Scan for the cell matching the given text and deliver its [X, Y] coordinate at center. 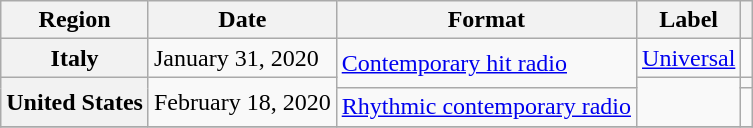
Region [75, 20]
Date [242, 20]
Italy [75, 58]
Label [689, 20]
Universal [689, 58]
February 18, 2020 [242, 102]
United States [75, 102]
Rhythmic contemporary radio [486, 107]
Contemporary hit radio [486, 64]
Format [486, 20]
January 31, 2020 [242, 58]
